Output the [x, y] coordinate of the center of the cell containing the given text.  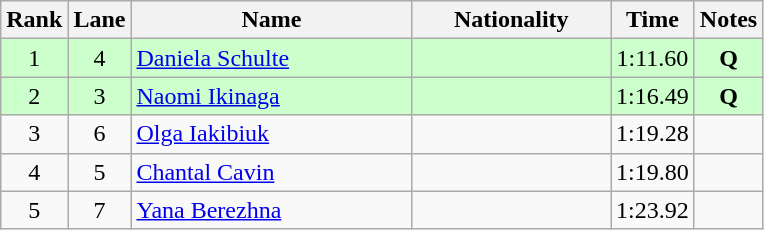
Nationality [512, 20]
Name [272, 20]
6 [100, 134]
1:23.92 [653, 210]
Naomi Ikinaga [272, 96]
Rank [34, 20]
1:16.49 [653, 96]
Olga Iakibiuk [272, 134]
1:19.80 [653, 172]
1 [34, 58]
Time [653, 20]
Chantal Cavin [272, 172]
Notes [728, 20]
2 [34, 96]
7 [100, 210]
Yana Berezhna [272, 210]
Daniela Schulte [272, 58]
Lane [100, 20]
1:19.28 [653, 134]
1:11.60 [653, 58]
